For the text-containing cell, return its midpoint in (X, Y) coordinate format. 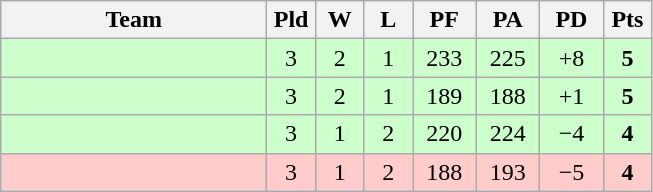
189 (444, 96)
PF (444, 20)
224 (508, 134)
L (388, 20)
−4 (572, 134)
225 (508, 58)
Team (134, 20)
W (340, 20)
PA (508, 20)
PD (572, 20)
233 (444, 58)
−5 (572, 172)
Pts (628, 20)
+8 (572, 58)
220 (444, 134)
193 (508, 172)
Pld (292, 20)
+1 (572, 96)
